Scan for the cell matching the given text and deliver its (X, Y) coordinate at center. 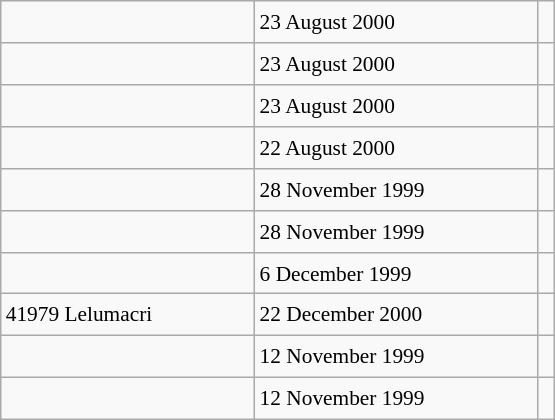
22 August 2000 (397, 148)
6 December 1999 (397, 273)
22 December 2000 (397, 315)
41979 Lelumacri (128, 315)
